Search for the cell housing the specified text and yield its [x, y] center coordinate. 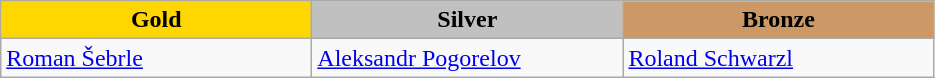
Silver [468, 20]
Aleksandr Pogorelov [468, 58]
Roman Šebrle [156, 58]
Roland Schwarzl [778, 58]
Bronze [778, 20]
Gold [156, 20]
